Pinpoint the cell where the given text exists, returning its [X, Y] midpoint coordinate. 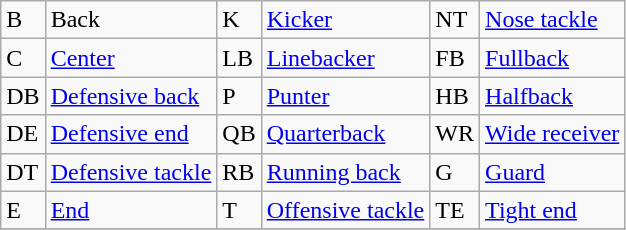
Kicker [346, 20]
P [239, 96]
Defensive tackle [131, 172]
G [455, 172]
DE [23, 134]
Back [131, 20]
Punter [346, 96]
TE [455, 210]
T [239, 210]
HB [455, 96]
RB [239, 172]
Offensive tackle [346, 210]
DT [23, 172]
DB [23, 96]
Running back [346, 172]
K [239, 20]
Halfback [552, 96]
Quarterback [346, 134]
Tight end [552, 210]
Linebacker [346, 58]
Defensive back [131, 96]
C [23, 58]
Wide receiver [552, 134]
WR [455, 134]
Guard [552, 172]
LB [239, 58]
QB [239, 134]
Fullback [552, 58]
Nose tackle [552, 20]
B [23, 20]
Center [131, 58]
Defensive end [131, 134]
E [23, 210]
FB [455, 58]
End [131, 210]
NT [455, 20]
